Identify which cell holds the provided text, then report its [x, y] central coordinate. 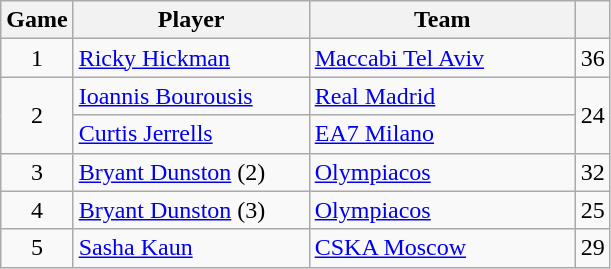
Sasha Kaun [191, 248]
Team [442, 20]
Maccabi Tel Aviv [442, 58]
32 [592, 172]
Ricky Hickman [191, 58]
Curtis Jerrells [191, 134]
Real Madrid [442, 96]
EA7 Milano [442, 134]
3 [37, 172]
Bryant Dunston (2) [191, 172]
36 [592, 58]
Ioannis Bourousis [191, 96]
Bryant Dunston (3) [191, 210]
2 [37, 115]
29 [592, 248]
24 [592, 115]
CSKA Moscow [442, 248]
Player [191, 20]
25 [592, 210]
1 [37, 58]
4 [37, 210]
5 [37, 248]
Game [37, 20]
